Pinpoint the cell where the given text exists, returning its (X, Y) midpoint coordinate. 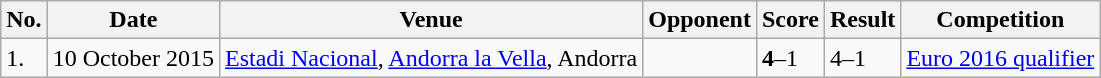
Result (862, 20)
Score (790, 20)
Opponent (700, 20)
No. (24, 20)
10 October 2015 (133, 58)
Euro 2016 qualifier (1000, 58)
Venue (432, 20)
Competition (1000, 20)
1. (24, 58)
Estadi Nacional, Andorra la Vella, Andorra (432, 58)
Date (133, 20)
